Search for the cell housing the specified text and yield its (x, y) center coordinate. 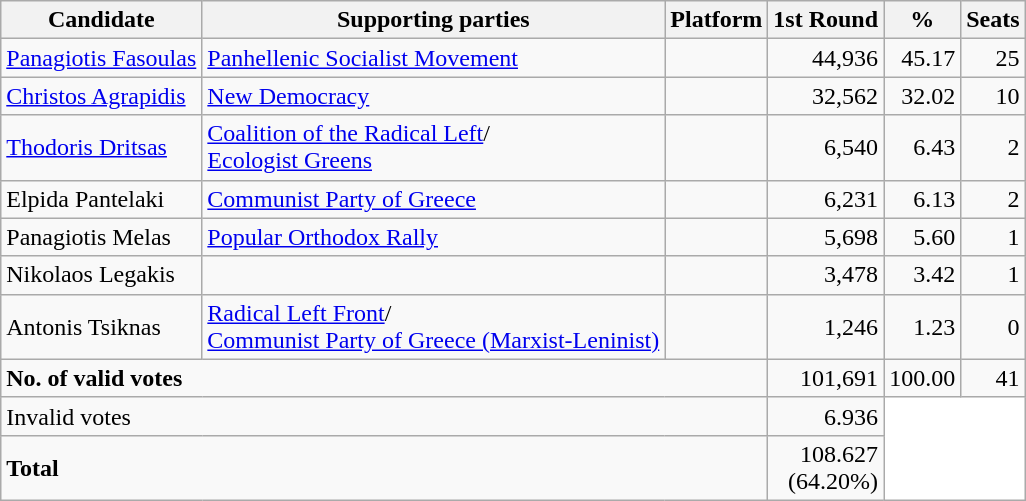
Panhellenic Socialist Movement (434, 58)
100.00 (922, 378)
32,562 (826, 96)
10 (993, 96)
Supporting parties (434, 20)
1st Round (826, 20)
3,478 (826, 275)
Radical Left Front/Communist Party of Greece (Marxist-Leninist) (434, 326)
108.627(64.20%) (826, 468)
Candidate (102, 20)
6.13 (922, 199)
25 (993, 58)
Communist Party of Greece (434, 199)
44,936 (826, 58)
% (922, 20)
6,231 (826, 199)
No. of valid votes (384, 378)
Nikolaos Legakis (102, 275)
5.60 (922, 237)
New Democracy (434, 96)
6.43 (922, 148)
3.42 (922, 275)
Popular Orthodox Rally (434, 237)
Invalid votes (384, 416)
Platform (716, 20)
6,540 (826, 148)
Coalition of the Radical Left/Ecologist Greens (434, 148)
Antonis Tsiknas (102, 326)
41 (993, 378)
6.936 (826, 416)
Thodoris Dritsas (102, 148)
32.02 (922, 96)
45.17 (922, 58)
Panagiotis Fasoulas (102, 58)
1.23 (922, 326)
Total (384, 468)
5,698 (826, 237)
Elpida Pantelaki (102, 199)
Panagiotis Melas (102, 237)
Christos Agrapidis (102, 96)
1,246 (826, 326)
Seats (993, 20)
101,691 (826, 378)
0 (993, 326)
